Scan for the cell matching the given text and deliver its [x, y] coordinate at center. 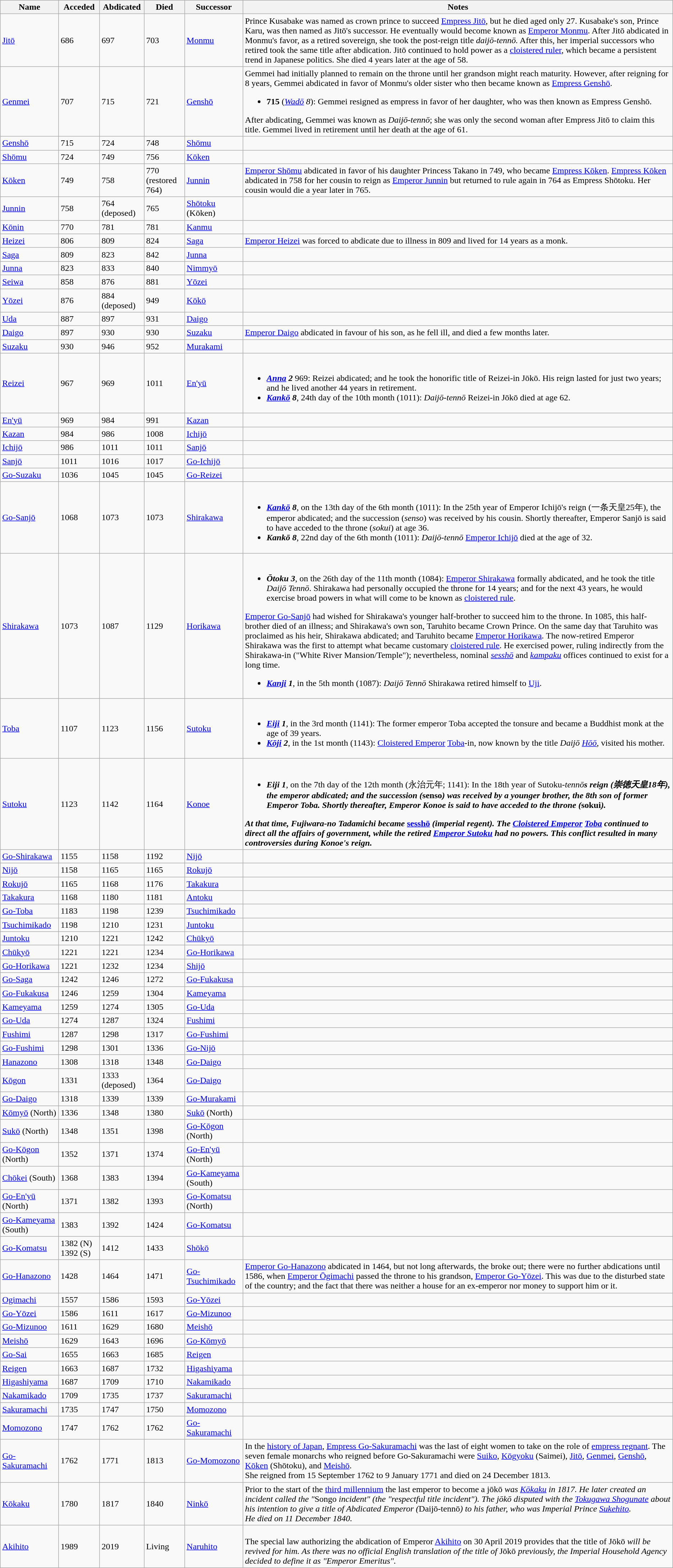
Horikawa [214, 626]
1382 (N) 1392 (S) [79, 1248]
Antoku [214, 897]
Go-Tsuchimikado [214, 1276]
1317 [165, 1034]
686 [79, 40]
1750 [165, 1409]
1129 [165, 626]
Go-Ichijō [214, 461]
1685 [165, 1354]
1380 [165, 1113]
Nimmyō [214, 268]
Toba [29, 729]
Shijō [214, 966]
Kanmu [214, 227]
748 [165, 143]
770 (restored 764) [165, 180]
1696 [165, 1341]
Go-Nijō [214, 1048]
Go-Saga [29, 980]
Shōkō [214, 1248]
1737 [165, 1395]
Name [29, 7]
1382 [122, 1201]
1192 [165, 856]
806 [79, 241]
1680 [165, 1327]
1393 [165, 1201]
Uda [29, 319]
884 (deposed) [122, 300]
Abdicated [122, 7]
1817 [122, 1504]
858 [79, 282]
1017 [165, 461]
Murakami [214, 346]
Genmei [29, 101]
1087 [122, 626]
1424 [165, 1224]
1331 [79, 1080]
1557 [79, 1300]
1305 [165, 1007]
1183 [79, 911]
1593 [165, 1300]
1068 [79, 517]
Monmu [214, 40]
Kōnin [29, 227]
946 [122, 346]
Emperor Daigo abdicated in favour of his son, as he fell ill, and died a few months later. [458, 333]
Heizei [29, 241]
Chōkei (South) [29, 1178]
1351 [122, 1131]
1412 [122, 1248]
Kōkō [214, 300]
1231 [165, 925]
887 [79, 319]
1643 [122, 1341]
Died [165, 7]
1374 [165, 1155]
1142 [122, 804]
1232 [122, 966]
Acceded [79, 7]
703 [165, 40]
Living [165, 1547]
1398 [165, 1131]
Go-Shirakawa [29, 856]
1036 [79, 475]
1155 [79, 856]
1180 [122, 897]
697 [122, 40]
1301 [122, 1048]
Seiwa [29, 282]
931 [165, 319]
Ninkō [214, 1504]
840 [165, 268]
721 [165, 101]
1324 [165, 1021]
Hanazono [29, 1062]
949 [165, 300]
2019 [122, 1547]
1352 [79, 1155]
Go-Sai [29, 1354]
Go-Komatsu (North) [214, 1201]
1394 [165, 1178]
770 [79, 227]
1813 [165, 1461]
Go-Kōmyō [214, 1341]
707 [79, 101]
1471 [165, 1276]
991 [165, 420]
1840 [165, 1504]
1364 [165, 1080]
1272 [165, 980]
842 [165, 254]
Go-Sanjō [29, 517]
1008 [165, 434]
1181 [165, 897]
824 [165, 241]
1176 [165, 884]
Go-Suzaku [29, 475]
952 [165, 346]
Jitō [29, 40]
967 [79, 383]
1016 [122, 461]
Konoe [214, 804]
1617 [165, 1313]
Notes [458, 7]
1732 [165, 1368]
1107 [79, 729]
1368 [79, 1178]
1308 [79, 1062]
756 [165, 157]
881 [165, 282]
Shōtoku (Kōken) [214, 209]
1989 [79, 1547]
Go-Momozono [214, 1461]
1164 [165, 804]
765 [165, 209]
1304 [165, 993]
Kōmyō (North) [29, 1113]
1433 [165, 1248]
764 (deposed) [122, 209]
Akihito [29, 1547]
1392 [122, 1224]
1333 (deposed) [122, 1080]
1239 [165, 911]
1655 [79, 1354]
1771 [122, 1461]
1156 [165, 729]
Naruhito [214, 1547]
1464 [122, 1276]
Ogimachi [29, 1300]
Go-Reizei [214, 475]
Go-Hanazono [29, 1276]
Reizei [29, 383]
1428 [79, 1276]
Kōgon [29, 1080]
1710 [165, 1382]
Go-Toba [29, 911]
Successor [214, 7]
Emperor Heizei was forced to abdicate due to illness in 809 and lived for 14 years as a monk. [458, 241]
Go-Murakami [214, 1099]
Kōkaku [29, 1504]
833 [122, 268]
1780 [79, 1504]
